Scan for the cell matching the given text and deliver its [x, y] coordinate at center. 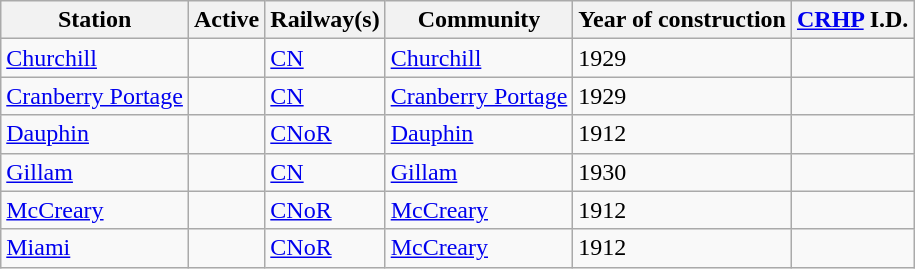
Station [95, 20]
Community [479, 20]
Miami [95, 248]
Year of construction [682, 20]
1930 [682, 172]
Active [226, 20]
CRHP I.D. [852, 20]
Railway(s) [325, 20]
